Pinpoint the cell where the given text exists, returning its [X, Y] midpoint coordinate. 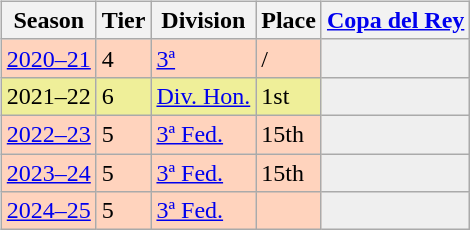
1st [289, 96]
/ [289, 58]
2023–24 [48, 173]
2021–22 [48, 96]
Season [48, 20]
2020–21 [48, 58]
Div. Hon. [204, 96]
Place [289, 20]
4 [124, 58]
2024–25 [48, 211]
Division [204, 20]
3ª [204, 58]
6 [124, 96]
Copa del Rey [395, 20]
2022–23 [48, 134]
Tier [124, 20]
